Identify which cell holds the provided text, then report its (x, y) central coordinate. 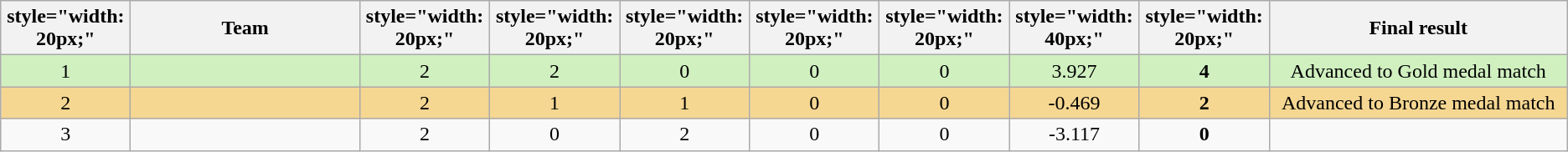
style="width: 40px;" (1074, 28)
3 (65, 134)
3.927 (1074, 71)
Final result (1418, 28)
Team (245, 28)
-0.469 (1074, 103)
Advanced to Bronze medal match (1418, 103)
-3.117 (1074, 134)
4 (1204, 71)
Advanced to Gold medal match (1418, 71)
